Return the [x, y] coordinate for the center point of the cell that contains the specified text.  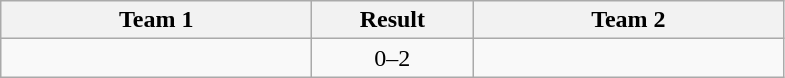
Result [392, 20]
Team 2 [628, 20]
0–2 [392, 58]
Team 1 [156, 20]
